Locate the cell with the specified text and output its [x, y] center coordinate. 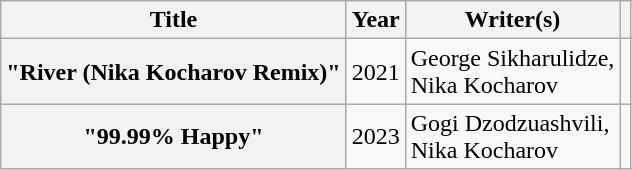
Gogi Dzodzuashvili,Nika Kocharov [512, 136]
2021 [376, 72]
Writer(s) [512, 20]
Title [174, 20]
George Sikharulidze,Nika Kocharov [512, 72]
"River (Nika Kocharov Remix)" [174, 72]
2023 [376, 136]
Year [376, 20]
"99.99% Happy" [174, 136]
